Extract the [x, y] coordinate from the center of the cell holding the provided text.  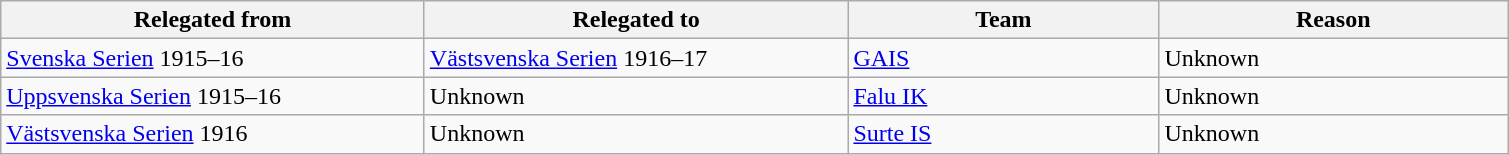
Uppsvenska Serien 1915–16 [213, 96]
Relegated to [636, 20]
Surte IS [1004, 134]
Svenska Serien 1915–16 [213, 58]
Reason [1334, 20]
Team [1004, 20]
GAIS [1004, 58]
Falu IK [1004, 96]
Relegated from [213, 20]
Västsvenska Serien 1916 [213, 134]
Västsvenska Serien 1916–17 [636, 58]
